Provide the (x, y) coordinate of the cell's center where the given text is located.  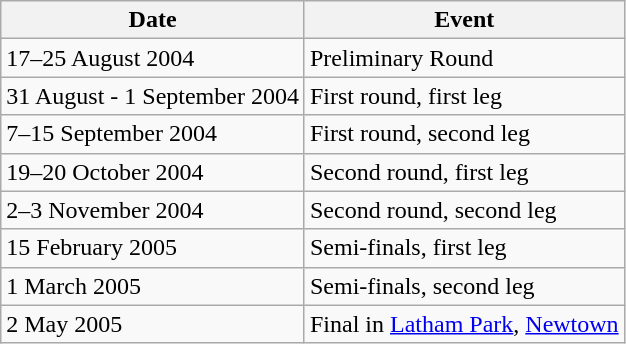
15 February 2005 (153, 248)
First round, first leg (464, 96)
Semi-finals, first leg (464, 248)
Semi-finals, second leg (464, 286)
2 May 2005 (153, 324)
19–20 October 2004 (153, 172)
Date (153, 20)
Preliminary Round (464, 58)
Second round, second leg (464, 210)
2–3 November 2004 (153, 210)
First round, second leg (464, 134)
17–25 August 2004 (153, 58)
Final in Latham Park, Newtown (464, 324)
Second round, first leg (464, 172)
31 August - 1 September 2004 (153, 96)
7–15 September 2004 (153, 134)
1 March 2005 (153, 286)
Event (464, 20)
